Locate the cell with the specified text and output its [X, Y] center coordinate. 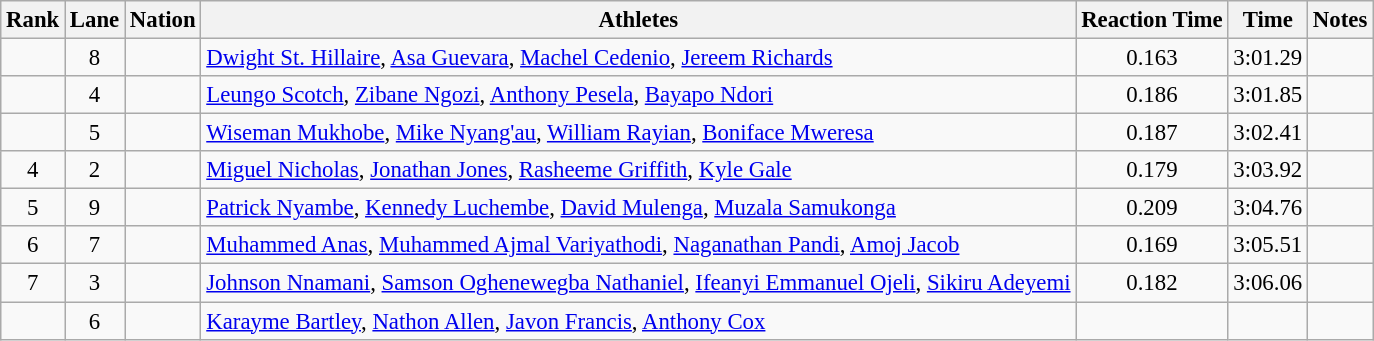
3 [95, 283]
9 [95, 208]
3:05.51 [1268, 245]
3:03.92 [1268, 170]
0.209 [1152, 208]
3:01.85 [1268, 95]
Miguel Nicholas, Jonathan Jones, Rasheeme Griffith, Kyle Gale [638, 170]
2 [95, 170]
Nation [163, 20]
Johnson Nnamani, Samson Oghenewegba Nathaniel, Ifeanyi Emmanuel Ojeli, Sikiru Adeyemi [638, 283]
Muhammed Anas, Muhammed Ajmal Variyathodi, Naganathan Pandi, Amoj Jacob [638, 245]
3:01.29 [1268, 58]
Rank [33, 20]
Reaction Time [1152, 20]
3:02.41 [1268, 133]
Dwight St. Hillaire, Asa Guevara, Machel Cedenio, Jereem Richards [638, 58]
Patrick Nyambe, Kennedy Luchembe, David Mulenga, Muzala Samukonga [638, 208]
0.169 [1152, 245]
0.186 [1152, 95]
0.163 [1152, 58]
3:06.06 [1268, 283]
8 [95, 58]
Wiseman Mukhobe, Mike Nyang'au, William Rayian, Boniface Mweresa [638, 133]
3:04.76 [1268, 208]
0.182 [1152, 283]
Time [1268, 20]
Lane [95, 20]
0.187 [1152, 133]
Karayme Bartley, Nathon Allen, Javon Francis, Anthony Cox [638, 321]
Notes [1340, 20]
0.179 [1152, 170]
Athletes [638, 20]
Leungo Scotch, Zibane Ngozi, Anthony Pesela, Bayapo Ndori [638, 95]
